Detect which cell encompasses the target text, then output its (X, Y) center coordinate. 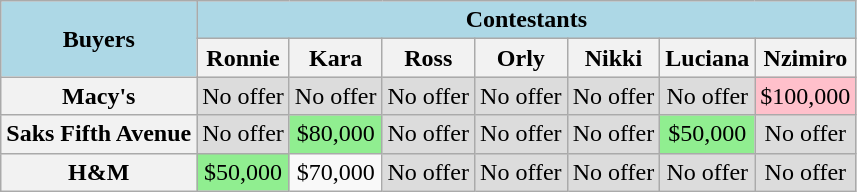
Nikki (614, 58)
Nzimiro (806, 58)
Macy's (99, 96)
Buyers (99, 39)
Ronnie (244, 58)
$70,000 (336, 172)
$100,000 (806, 96)
Luciana (708, 58)
H&M (99, 172)
Saks Fifth Avenue (99, 134)
Kara (336, 58)
$80,000 (336, 134)
Ross (428, 58)
Contestants (526, 20)
Orly (522, 58)
